Return [X, Y] of the center of cell containing provided text 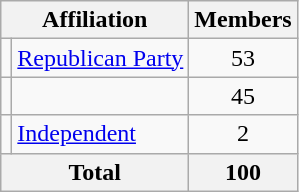
2 [243, 134]
Republican Party [100, 58]
100 [243, 172]
Total [95, 172]
Members [243, 20]
45 [243, 96]
53 [243, 58]
Independent [100, 134]
Affiliation [95, 20]
